For the text-containing cell, return its midpoint in [x, y] coordinate format. 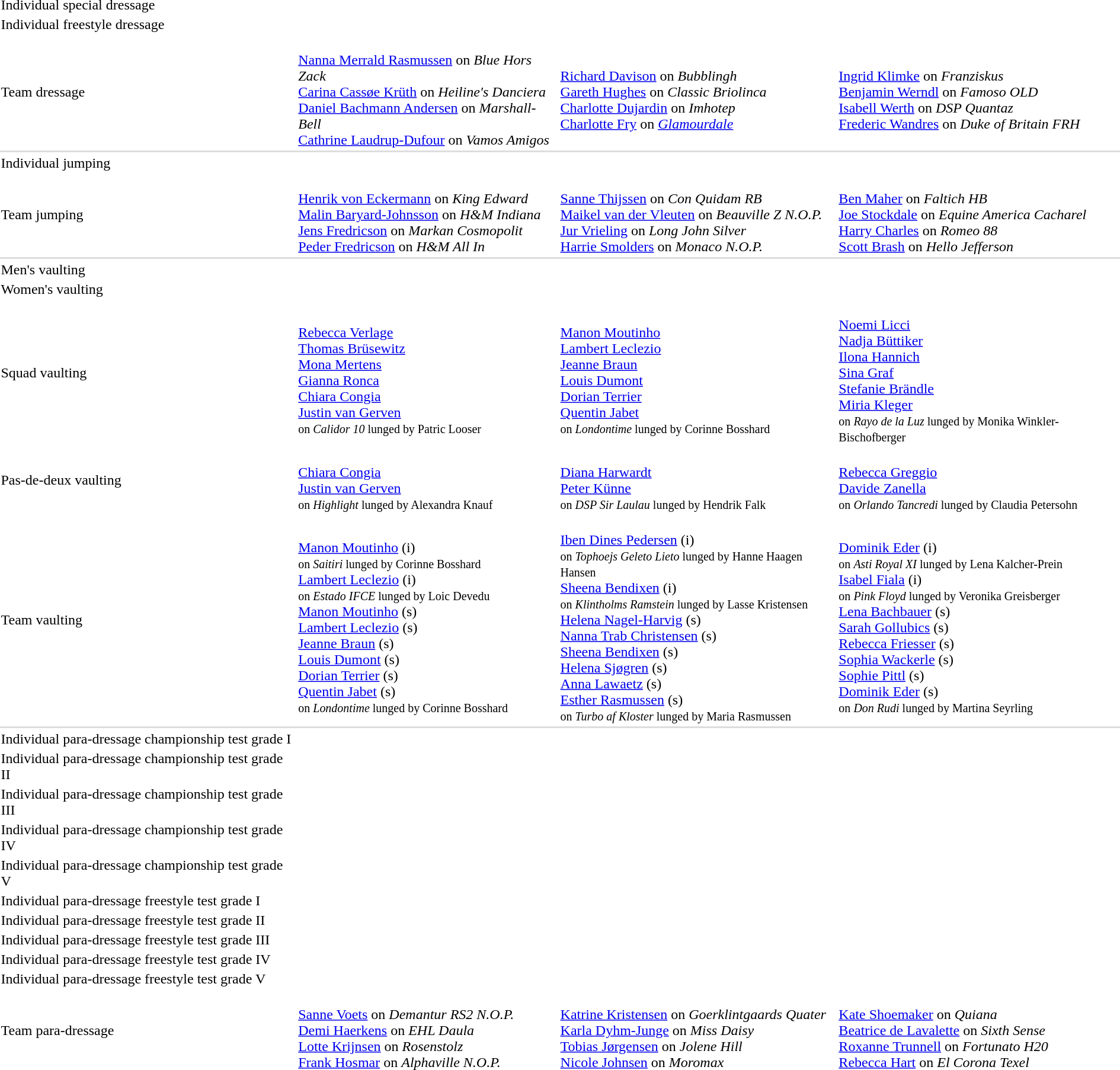
Ben Maher on Faltich HBJoe Stockdale on Equine America CacharelHarry Charles on Romeo 88Scott Brash on Hello Jefferson [979, 214]
Pas-de-deux vaulting [148, 480]
Individual para-dressage championship test grade IV [148, 838]
Manon MoutinhoLambert LeclezioJeanne BraunLouis DumontDorian TerrierQuentin Jabeton Londontime lunged by Corinne Bosshard [698, 373]
Team dressage [148, 92]
Individual para-dressage freestyle test grade II [148, 920]
Individual para-dressage freestyle test grade I [148, 901]
Sanne Thijssen on Con Quidam RBMaikel van der Vleuten on Beauville Z N.O.P.Jur Vrieling on Long John SilverHarrie Smolders on Monaco N.O.P. [698, 214]
Individual para-dressage championship test grade III [148, 802]
Diana HarwardtPeter Künneon DSP Sir Laulau lunged by Hendrik Falk [698, 480]
Men's vaulting [148, 270]
Individual para-dressage championship test grade I [148, 739]
Noemi LicciNadja BüttikerIlona HannichSina GrafStefanie BrändleMiria Klegeron Rayo de la Luz lunged by Monika Winkler-Bischofberger [979, 373]
Squad vaulting [148, 373]
Henrik von Eckermann on King EdwardMalin Baryard-Johnsson on H&M IndianaJens Fredricson on Markan CosmopolitPeder Fredricson on H&M All In [428, 214]
Individual para-dressage freestyle test grade III [148, 940]
Team vaulting [148, 620]
Individual para-dressage championship test grade II [148, 767]
Chiara CongiaJustin van Gervenon Highlight lunged by Alexandra Knauf [428, 480]
Individual para-dressage freestyle test grade IV [148, 959]
Team jumping [148, 214]
Richard Davison on BubblinghGareth Hughes on Classic BriolincaCharlotte Dujardin on ImhotepCharlotte Fry on Glamourdale [698, 92]
Individual jumping [148, 163]
Individual freestyle dressage [148, 24]
Rebecca VerlageThomas BrüsewitzMona MertensGianna RoncaChiara CongiaJustin van Gervenon Calidor 10 lunged by Patric Looser [428, 373]
Ingrid Klimke on FranziskusBenjamin Werndl on Famoso OLDIsabell Werth on DSP QuantazFrederic Wandres on Duke of Britain FRH [979, 92]
Individual para-dressage championship test grade V [148, 873]
Individual para-dressage freestyle test grade V [148, 979]
Rebecca GreggioDavide Zanellaon Orlando Tancredi lunged by Claudia Petersohn [979, 480]
Women's vaulting [148, 289]
